Extract the (x, y) coordinate from the center of the cell holding the provided text.  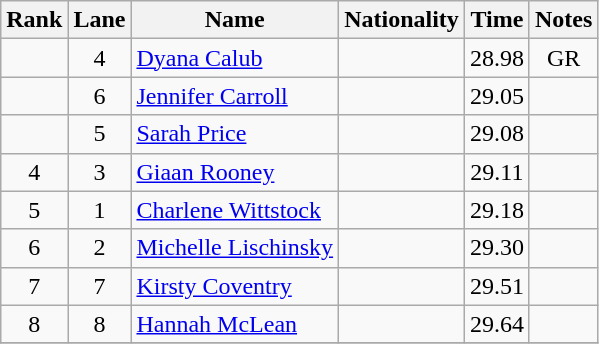
29.64 (496, 324)
29.05 (496, 96)
Giaan Rooney (235, 172)
Notes (563, 20)
Nationality (402, 20)
29.08 (496, 134)
Lane (100, 20)
Time (496, 20)
Michelle Lischinsky (235, 248)
Dyana Calub (235, 58)
Rank (34, 20)
28.98 (496, 58)
Jennifer Carroll (235, 96)
Hannah McLean (235, 324)
29.11 (496, 172)
3 (100, 172)
Sarah Price (235, 134)
Name (235, 20)
29.51 (496, 286)
2 (100, 248)
Charlene Wittstock (235, 210)
GR (563, 58)
29.30 (496, 248)
1 (100, 210)
29.18 (496, 210)
Kirsty Coventry (235, 286)
